Locate the cell with the specified text and output its (x, y) center coordinate. 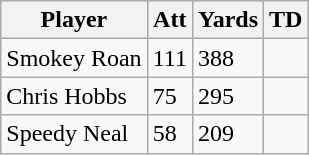
Chris Hobbs (74, 96)
209 (228, 134)
58 (170, 134)
Speedy Neal (74, 134)
Player (74, 20)
TD (286, 20)
Yards (228, 20)
111 (170, 58)
Smokey Roan (74, 58)
Att (170, 20)
295 (228, 96)
75 (170, 96)
388 (228, 58)
